Search for the cell housing the specified text and yield its (x, y) center coordinate. 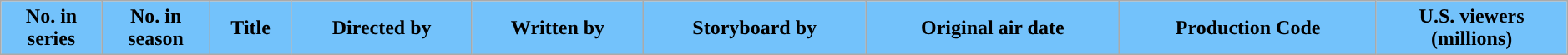
Original air date (993, 28)
Production Code (1248, 28)
Directed by (382, 28)
Title (250, 28)
No. inseries (52, 28)
Storyboard by (755, 28)
U.S. viewers(millions) (1471, 28)
Written by (558, 28)
No. inseason (155, 28)
